Find where the given text appears and provide that cell's center as [x, y] coordinate. 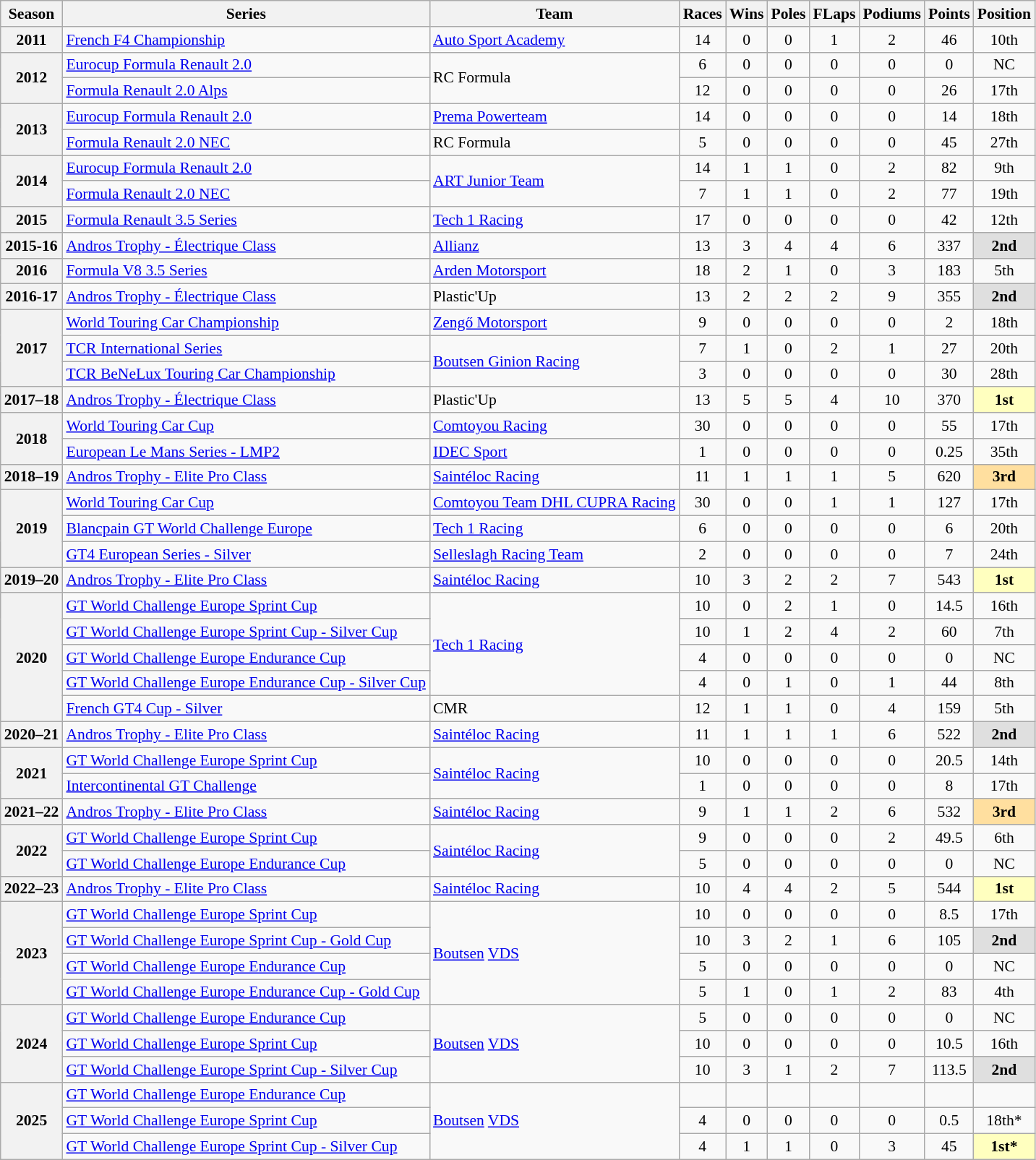
8.5 [949, 915]
20.5 [949, 760]
2013 [32, 130]
Poles [788, 14]
24th [1004, 554]
19th [1004, 194]
35th [1004, 452]
2024 [32, 1044]
2011 [32, 40]
2016 [32, 271]
World Touring Car Championship [246, 323]
2021 [32, 773]
2015-16 [32, 246]
GT World Challenge Europe Sprint Cup - Gold Cup [246, 941]
2018–19 [32, 477]
370 [949, 400]
0.25 [949, 452]
Podiums [892, 14]
532 [949, 812]
60 [949, 632]
8th [1004, 683]
2014 [32, 181]
14.5 [949, 606]
2012 [32, 78]
105 [949, 941]
European Le Mans Series - LMP2 [246, 452]
CMR [555, 709]
Comtoyou Racing [555, 426]
77 [949, 194]
FLaps [834, 14]
2015 [32, 220]
Prema Powerteam [555, 117]
Boutsen Ginion Racing [555, 361]
Races [703, 14]
Comtoyou Team DHL CUPRA Racing [555, 503]
Formula V8 3.5 Series [246, 271]
44 [949, 683]
Formula Renault 3.5 Series [246, 220]
2020–21 [32, 735]
Zengő Motorsport [555, 323]
1st* [1004, 1147]
543 [949, 580]
French F4 Championship [246, 40]
6th [1004, 838]
18th* [1004, 1121]
Arden Motorsport [555, 271]
IDEC Sport [555, 452]
42 [949, 220]
GT World Challenge Europe Endurance Cup - Gold Cup [246, 992]
Position [1004, 14]
4th [1004, 992]
18 [703, 271]
82 [949, 168]
337 [949, 246]
ART Junior Team [555, 181]
2018 [32, 438]
127 [949, 503]
14th [1004, 760]
2019 [32, 529]
27th [1004, 142]
55 [949, 426]
Selleslagh Racing Team [555, 554]
Formula Renault 2.0 Alps [246, 91]
Team [555, 14]
183 [949, 271]
28th [1004, 374]
French GT4 Cup - Silver [246, 709]
2020 [32, 658]
GT World Challenge Europe Endurance Cup - Silver Cup [246, 683]
10.5 [949, 1044]
TCR BeNeLux Touring Car Championship [246, 374]
113.5 [949, 1070]
8 [949, 786]
Season [32, 14]
10th [1004, 40]
Blancpain GT World Challenge Europe [246, 529]
544 [949, 889]
159 [949, 709]
Points [949, 14]
GT4 European Series - Silver [246, 554]
2025 [32, 1120]
0.5 [949, 1121]
49.5 [949, 838]
620 [949, 477]
27 [949, 348]
Auto Sport Academy [555, 40]
9th [1004, 168]
TCR International Series [246, 348]
12th [1004, 220]
522 [949, 735]
Series [246, 14]
46 [949, 40]
Allianz [555, 246]
2022 [32, 850]
2016-17 [32, 297]
17 [703, 220]
355 [949, 297]
83 [949, 992]
7th [1004, 632]
2022–23 [32, 889]
2019–20 [32, 580]
Wins [747, 14]
26 [949, 91]
2017 [32, 348]
Intercontinental GT Challenge [246, 786]
2021–22 [32, 812]
2017–18 [32, 400]
2023 [32, 953]
